Search for the cell housing the specified text and yield its (x, y) center coordinate. 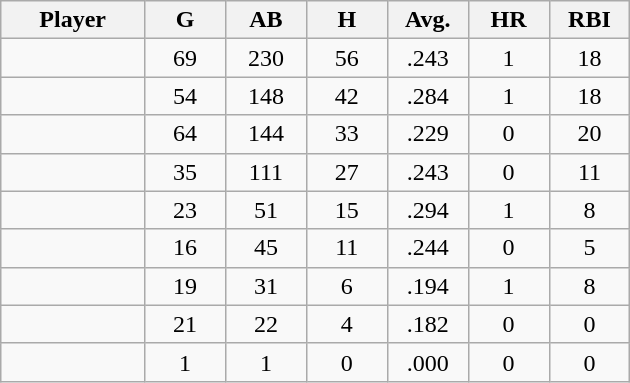
.284 (428, 96)
19 (186, 286)
16 (186, 248)
15 (346, 210)
G (186, 20)
144 (266, 134)
.182 (428, 324)
111 (266, 172)
RBI (590, 20)
33 (346, 134)
21 (186, 324)
.244 (428, 248)
54 (186, 96)
4 (346, 324)
45 (266, 248)
51 (266, 210)
230 (266, 58)
56 (346, 58)
HR (508, 20)
5 (590, 248)
148 (266, 96)
H (346, 20)
Avg. (428, 20)
6 (346, 286)
27 (346, 172)
.294 (428, 210)
.229 (428, 134)
35 (186, 172)
.194 (428, 286)
20 (590, 134)
31 (266, 286)
.000 (428, 362)
Player (73, 20)
64 (186, 134)
AB (266, 20)
42 (346, 96)
69 (186, 58)
23 (186, 210)
22 (266, 324)
